Locate the cell with the specified text and output its (X, Y) center coordinate. 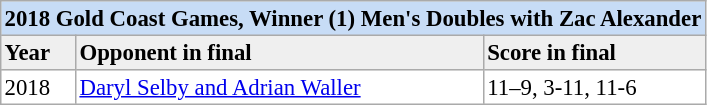
2018 Gold Coast Games, Winner (1) Men's Doubles with Zac Alexander (353, 18)
Year (38, 52)
11–9, 3-11, 11-6 (594, 87)
Daryl Selby and Adrian Waller (280, 87)
Score in final (594, 52)
Opponent in final (280, 52)
2018 (38, 87)
